Output the (x, y) coordinate of the center of the cell containing the given text.  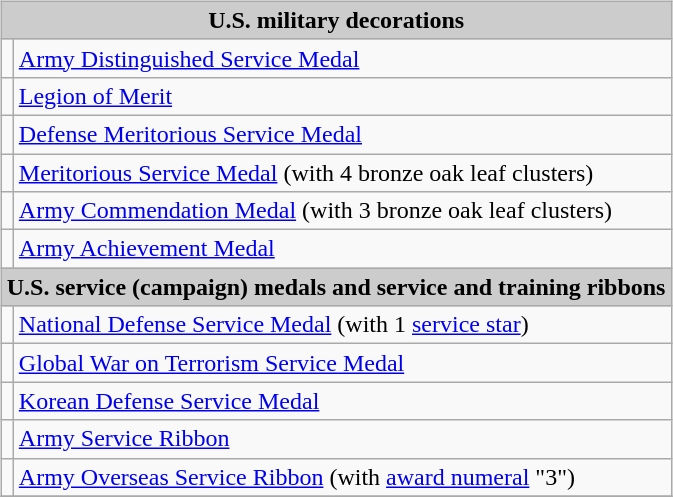
Army Achievement Medal (342, 249)
Korean Defense Service Medal (342, 401)
Defense Meritorious Service Medal (342, 134)
U.S. service (campaign) medals and service and training ribbons (336, 287)
U.S. military decorations (336, 20)
Army Service Ribbon (342, 439)
Army Commendation Medal (with 3 bronze oak leaf clusters) (342, 211)
Meritorious Service Medal (with 4 bronze oak leaf clusters) (342, 173)
Army Overseas Service Ribbon (with award numeral "3") (342, 477)
Army Distinguished Service Medal (342, 58)
Global War on Terrorism Service Medal (342, 363)
National Defense Service Medal (with 1 service star) (342, 325)
Legion of Merit (342, 96)
